Search for the cell housing the specified text and yield its [X, Y] center coordinate. 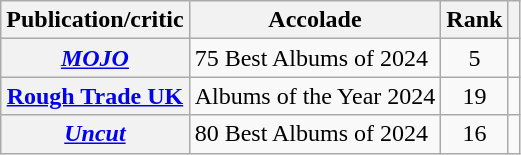
Publication/critic [95, 20]
Accolade [315, 20]
16 [474, 134]
Albums of the Year 2024 [315, 96]
MOJO [95, 58]
19 [474, 96]
Uncut [95, 134]
80 Best Albums of 2024 [315, 134]
5 [474, 58]
Rough Trade UK [95, 96]
75 Best Albums of 2024 [315, 58]
Rank [474, 20]
